Identify which cell holds the provided text, then report its [x, y] central coordinate. 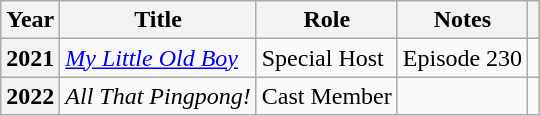
Notes [462, 20]
Episode 230 [462, 58]
Role [326, 20]
Title [158, 20]
Special Host [326, 58]
2021 [30, 58]
My Little Old Boy [158, 58]
2022 [30, 96]
Year [30, 20]
All That Pingpong! [158, 96]
Cast Member [326, 96]
